Extract the (x, y) coordinate from the center of the cell holding the provided text.  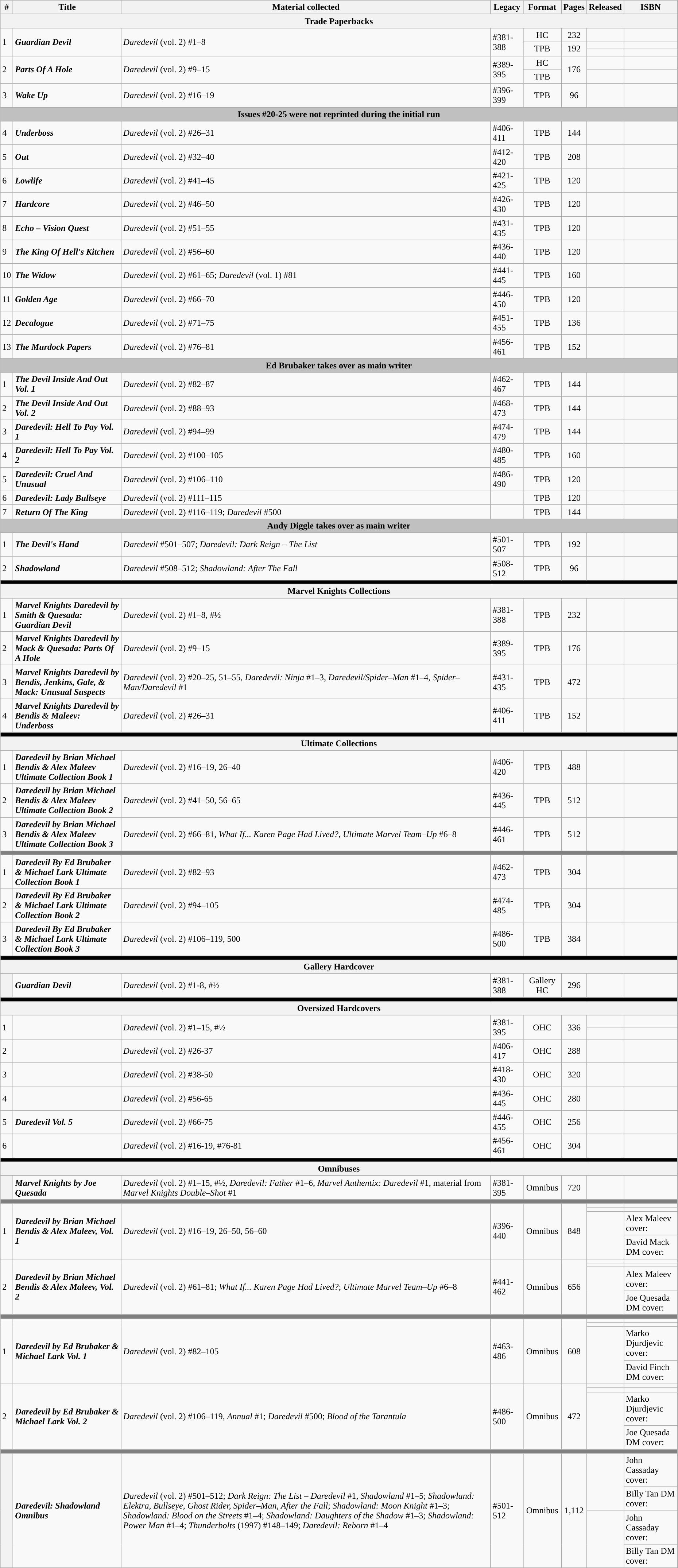
Out (67, 157)
Daredevil By Ed Brubaker & Michael Lark Ultimate Collection Book 1 (67, 872)
488 (574, 767)
208 (574, 157)
#462-467 (507, 384)
Daredevil (vol. 2) #16-19, #76-81 (306, 1146)
Golden Age (67, 299)
Gallery HC (542, 986)
Return Of The King (67, 512)
#474-485 (507, 905)
Daredevil (vol. 2) #71–75 (306, 323)
Daredevil (vol. 2) #82–105 (306, 1351)
Marvel Knights Daredevil by Bendis, Jenkins, Gale, & Mack: Unusual Suspects (67, 682)
Ed Brubaker takes over as main writer (339, 365)
Material collected (306, 7)
Issues #20-25 were not reprinted during the initial run (339, 114)
9 (7, 252)
Daredevil (vol. 2) #20–25, 51–55, Daredevil: Ninja #1–3, Daredevil/Spider–Man #1–4, Spider–Man/Daredevil #1 (306, 682)
#508-512 (507, 568)
Daredevil (vol. 2) #56-65 (306, 1099)
#426-430 (507, 204)
#468-473 (507, 408)
Daredevil (vol. 2) #1–15, #½, Daredevil: Father #1–6, Marvel Authentix: Daredevil #1, material from Marvel Knights Double–Shot #1 (306, 1188)
13 (7, 346)
Daredevil (vol. 2) #41–50, 56–65 (306, 801)
#406-417 (507, 1051)
#446-450 (507, 299)
Daredevil (vol. 2) #66–70 (306, 299)
Daredevil (vol. 2) #51–55 (306, 228)
Daredevil: Lady Bullseye (67, 498)
The Devil Inside And Out Vol. 2 (67, 408)
Daredevil (vol. 2) #66-75 (306, 1122)
Daredevil (vol. 2) #16–19 (306, 96)
Ultimate Collections (339, 743)
David Mack DM cover: (651, 1247)
#412-420 (507, 157)
Daredevil (vol. 2) #1–15, #½ (306, 1027)
Marvel Knights by Joe Quesada (67, 1188)
Andy Diggle takes over as main writer (339, 526)
Daredevil by Brian Michael Bendis & Alex Maleev Ultimate Collection Book 1 (67, 767)
Daredevil (vol. 2) #76–81 (306, 346)
#501-507 (507, 544)
Daredevil (vol. 2) #100–105 (306, 455)
Echo – Vision Quest (67, 228)
Released (605, 7)
David Finch DM cover: (651, 1372)
The Devil Inside And Out Vol. 1 (67, 384)
Daredevil: Shadowland Omnibus (67, 1511)
280 (574, 1099)
#462-473 (507, 872)
Parts Of A Hole (67, 70)
Daredevil (vol. 2) #88–93 (306, 408)
Oversized Hardcovers (339, 1008)
#486-490 (507, 479)
848 (574, 1231)
336 (574, 1027)
Title (67, 7)
#446-455 (507, 1122)
Daredevil (vol. 2) #94–99 (306, 432)
Daredevil (vol. 2) #38-50 (306, 1075)
Daredevil #508–512; Shadowland: After The Fall (306, 568)
#441-462 (507, 1287)
Format (542, 7)
Daredevil (vol. 2) #56–60 (306, 252)
11 (7, 299)
Daredevil (vol. 2) #82–93 (306, 872)
Trade Paperbacks (339, 21)
Daredevil (vol. 2) #1–8, #½ (306, 615)
256 (574, 1122)
Daredevil By Ed Brubaker & Michael Lark Ultimate Collection Book 3 (67, 939)
Daredevil (vol. 2) #16–19, 26–50, 56–60 (306, 1231)
The Murdock Papers (67, 346)
Daredevil (vol. 2) #116–119; Daredevil #500 (306, 512)
1,112 (574, 1511)
Daredevil by Brian Michael Bendis & Alex Maleev Ultimate Collection Book 3 (67, 834)
The King Of Hell's Kitchen (67, 252)
Underboss (67, 133)
#421-425 (507, 180)
Marvel Knights Daredevil by Smith & Quesada: Guardian Devil (67, 615)
Daredevil (vol. 2) #106–110 (306, 479)
Lowlife (67, 180)
#446-461 (507, 834)
384 (574, 939)
# (7, 7)
Daredevil (vol. 2) #26-37 (306, 1051)
Marvel Knights Daredevil by Bendis & Maleev: Underboss (67, 716)
Daredevil Vol. 5 (67, 1122)
Pages (574, 7)
Daredevil (vol. 2) #16–19, 26–40 (306, 767)
Daredevil by Brian Michael Bendis & Alex Maleev, Vol. 1 (67, 1231)
288 (574, 1051)
Hardcore (67, 204)
The Devil's Hand (67, 544)
Daredevil (vol. 2) #61–81; What If... Karen Page Had Lived?; Ultimate Marvel Team–Up #6–8 (306, 1287)
320 (574, 1075)
Daredevil (vol. 2) #32–40 (306, 157)
Daredevil (vol. 2) #1–8 (306, 42)
8 (7, 228)
#451-455 (507, 323)
Daredevil (vol. 2) #106–119, Annual #1; Daredevil #500; Blood of the Tarantula (306, 1417)
Daredevil #501–507; Daredevil: Dark Reign – The List (306, 544)
The Widow (67, 276)
Daredevil by Brian Michael Bendis & Alex Maleev Ultimate Collection Book 2 (67, 801)
296 (574, 986)
Daredevil: Hell To Pay Vol. 2 (67, 455)
Daredevil by Brian Michael Bendis & Alex Maleev, Vol. 2 (67, 1287)
Daredevil (vol. 2) #61–65; Daredevil (vol. 1) #81 (306, 276)
Daredevil (vol. 2) #41–45 (306, 180)
Marvel Knights Daredevil by Mack & Quesada: Parts Of A Hole (67, 649)
Shadowland (67, 568)
#396-399 (507, 96)
Omnibuses (339, 1169)
Legacy (507, 7)
#396-440 (507, 1231)
Gallery Hardcover (339, 967)
#406-420 (507, 767)
Wake Up (67, 96)
#436-440 (507, 252)
Daredevil: Hell To Pay Vol. 1 (67, 432)
Decalogue (67, 323)
136 (574, 323)
#474-479 (507, 432)
10 (7, 276)
Daredevil (vol. 2) #106–119, 500 (306, 939)
Daredevil (vol. 2) #46–50 (306, 204)
720 (574, 1188)
#501-512 (507, 1511)
Daredevil By Ed Brubaker & Michael Lark Ultimate Collection Book 2 (67, 905)
Daredevil (vol. 2) #94–105 (306, 905)
656 (574, 1287)
Daredevil (vol. 2) #82–87 (306, 384)
Daredevil (vol. 2) #111–115 (306, 498)
Daredevil by Ed Brubaker & Michael Lark Vol. 1 (67, 1351)
Daredevil by Ed Brubaker & Michael Lark Vol. 2 (67, 1417)
12 (7, 323)
#418-430 (507, 1075)
608 (574, 1351)
Daredevil: Cruel And Unusual (67, 479)
Marvel Knights Collections (339, 591)
#441-445 (507, 276)
#463-486 (507, 1351)
Daredevil (vol. 2) #66–81, What If... Karen Page Had Lived?, Ultimate Marvel Team–Up #6–8 (306, 834)
Daredevil (vol. 2) #1-8, #½ (306, 986)
#480-485 (507, 455)
ISBN (651, 7)
